Determine the [x, y] coordinate at the center of the cell enclosing the given text.  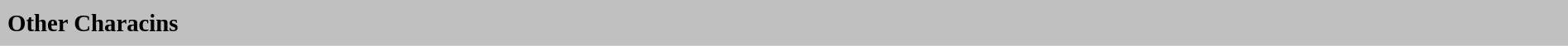
Other Characins [784, 23]
